Determine the (x, y) coordinate at the center of the cell enclosing the given text.  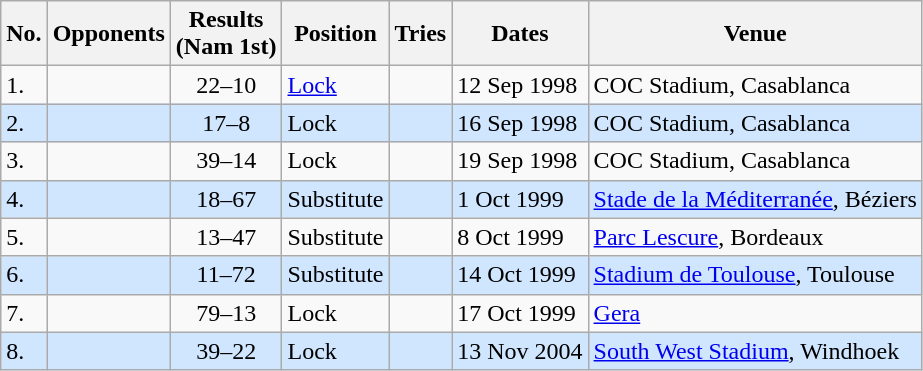
7. (24, 313)
Stade de la Méditerranée, Béziers (755, 199)
12 Sep 1998 (520, 85)
South West Stadium, Windhoek (755, 351)
8 Oct 1999 (520, 237)
5. (24, 237)
18–67 (226, 199)
6. (24, 275)
Dates (520, 34)
17 Oct 1999 (520, 313)
1. (24, 85)
Parc Lescure, Bordeaux (755, 237)
8. (24, 351)
16 Sep 1998 (520, 123)
39–14 (226, 161)
No. (24, 34)
22–10 (226, 85)
Position (336, 34)
13 Nov 2004 (520, 351)
Opponents (108, 34)
Tries (420, 34)
79–13 (226, 313)
Stadium de Toulouse, Toulouse (755, 275)
14 Oct 1999 (520, 275)
4. (24, 199)
Gera (755, 313)
11–72 (226, 275)
17–8 (226, 123)
13–47 (226, 237)
2. (24, 123)
Results(Nam 1st) (226, 34)
1 Oct 1999 (520, 199)
19 Sep 1998 (520, 161)
3. (24, 161)
Venue (755, 34)
39–22 (226, 351)
